From the cell containing the given text, extract its center point as [x, y] coordinate. 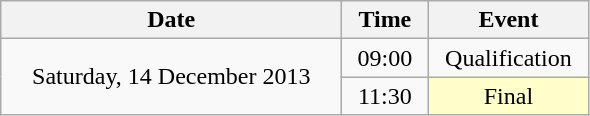
11:30 [385, 96]
Saturday, 14 December 2013 [172, 77]
09:00 [385, 58]
Time [385, 20]
Qualification [508, 58]
Event [508, 20]
Final [508, 96]
Date [172, 20]
